From the cell containing the given text, extract its center point as (X, Y) coordinate. 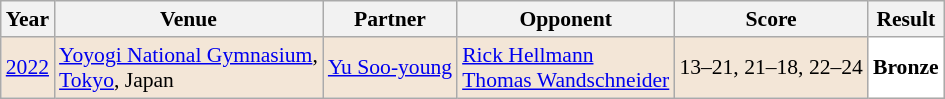
Year (28, 19)
Result (906, 19)
Venue (188, 19)
2022 (28, 68)
Rick Hellmann Thomas Wandschneider (566, 68)
Bronze (906, 68)
13–21, 21–18, 22–24 (771, 68)
Opponent (566, 19)
Yu Soo-young (390, 68)
Partner (390, 19)
Score (771, 19)
Yoyogi National Gymnasium,Tokyo, Japan (188, 68)
